Determine the (X, Y) coordinate at the center of the cell enclosing the given text.  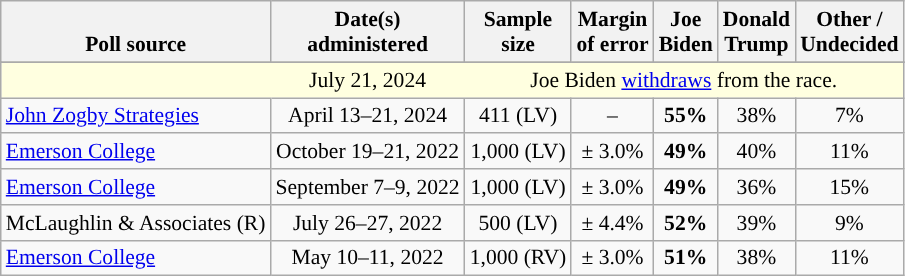
Samplesize (518, 32)
Joe Biden withdraws from the race. (684, 80)
July 26–27, 2022 (367, 223)
Poll source (136, 32)
– (612, 116)
55% (686, 116)
July 21, 2024 (367, 80)
October 19–21, 2022 (367, 152)
McLaughlin & Associates (R) (136, 223)
April 13–21, 2024 (367, 116)
7% (849, 116)
411 (LV) (518, 116)
39% (756, 223)
36% (756, 187)
15% (849, 187)
Other /Undecided (849, 32)
1,000 (RV) (518, 258)
40% (756, 152)
JoeBiden (686, 32)
51% (686, 258)
September 7–9, 2022 (367, 187)
9% (849, 223)
DonaldTrump (756, 32)
Date(s)administered (367, 32)
52% (686, 223)
John Zogby Strategies (136, 116)
± 4.4% (612, 223)
May 10–11, 2022 (367, 258)
500 (LV) (518, 223)
Marginof error (612, 32)
